Identify which cell holds the provided text, then report its [x, y] central coordinate. 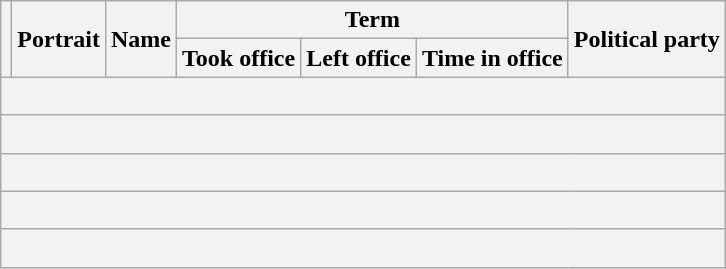
Time in office [492, 58]
Took office [239, 58]
Left office [359, 58]
Portrait [59, 39]
Term [373, 20]
Political party [646, 39]
Name [140, 39]
